Output the (x, y) coordinate of the center of the cell containing the given text.  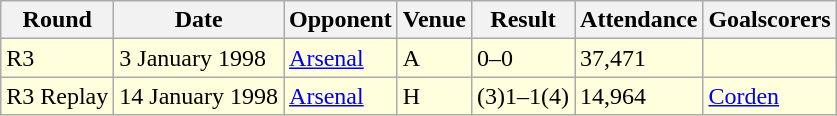
Goalscorers (770, 20)
A (434, 58)
Opponent (341, 20)
Corden (770, 96)
14 January 1998 (199, 96)
Result (522, 20)
H (434, 96)
14,964 (639, 96)
R3 (58, 58)
(3)1–1(4) (522, 96)
Attendance (639, 20)
3 January 1998 (199, 58)
Round (58, 20)
Date (199, 20)
0–0 (522, 58)
Venue (434, 20)
37,471 (639, 58)
R3 Replay (58, 96)
